Identify which cell holds the provided text, then report its (X, Y) central coordinate. 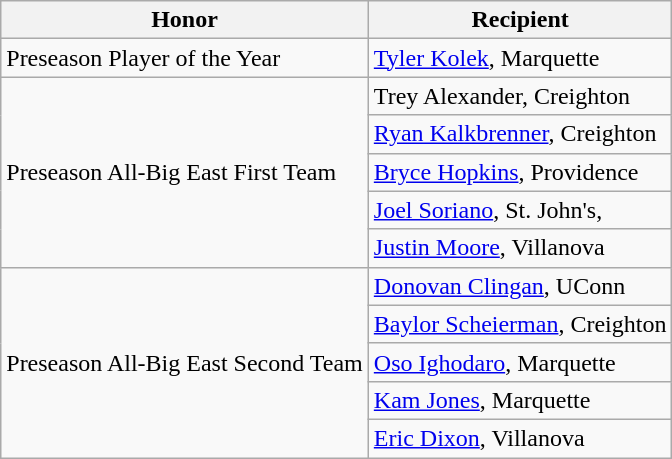
Tyler Kolek, Marquette (520, 58)
Donovan Clingan, UConn (520, 286)
Trey Alexander, Creighton (520, 96)
Justin Moore, Villanova (520, 248)
Preseason All-Big East First Team (185, 172)
Baylor Scheierman, Creighton (520, 324)
Honor (185, 20)
Joel Soriano, St. John's, (520, 210)
Preseason Player of the Year (185, 58)
Bryce Hopkins, Providence (520, 172)
Oso Ighodaro, Marquette (520, 362)
Preseason All-Big East Second Team (185, 362)
Kam Jones, Marquette (520, 400)
Recipient (520, 20)
Ryan Kalkbrenner, Creighton (520, 134)
Eric Dixon, Villanova (520, 438)
